Locate the cell with the specified text and output its [X, Y] center coordinate. 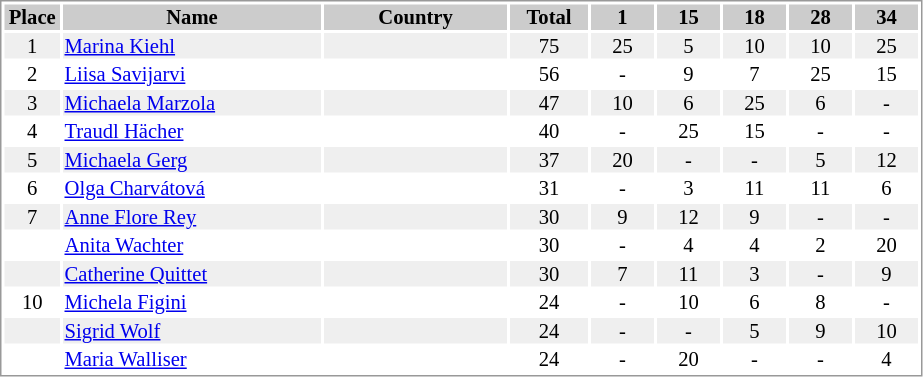
Michaela Marzola [192, 103]
Michaela Gerg [192, 160]
47 [549, 103]
40 [549, 131]
Anne Flore Rey [192, 217]
75 [549, 46]
18 [754, 17]
Traudl Hächer [192, 131]
Catherine Quittet [192, 274]
Marina Kiehl [192, 46]
Michela Figini [192, 303]
Olga Charvátová [192, 189]
37 [549, 160]
Name [192, 17]
28 [820, 17]
Sigrid Wolf [192, 331]
Total [549, 17]
Liisa Savijarvi [192, 75]
34 [886, 17]
56 [549, 75]
Country [416, 17]
8 [820, 303]
Maria Walliser [192, 359]
Place [32, 17]
31 [549, 189]
Anita Wachter [192, 245]
